Identify which cell holds the provided text, then report its (X, Y) central coordinate. 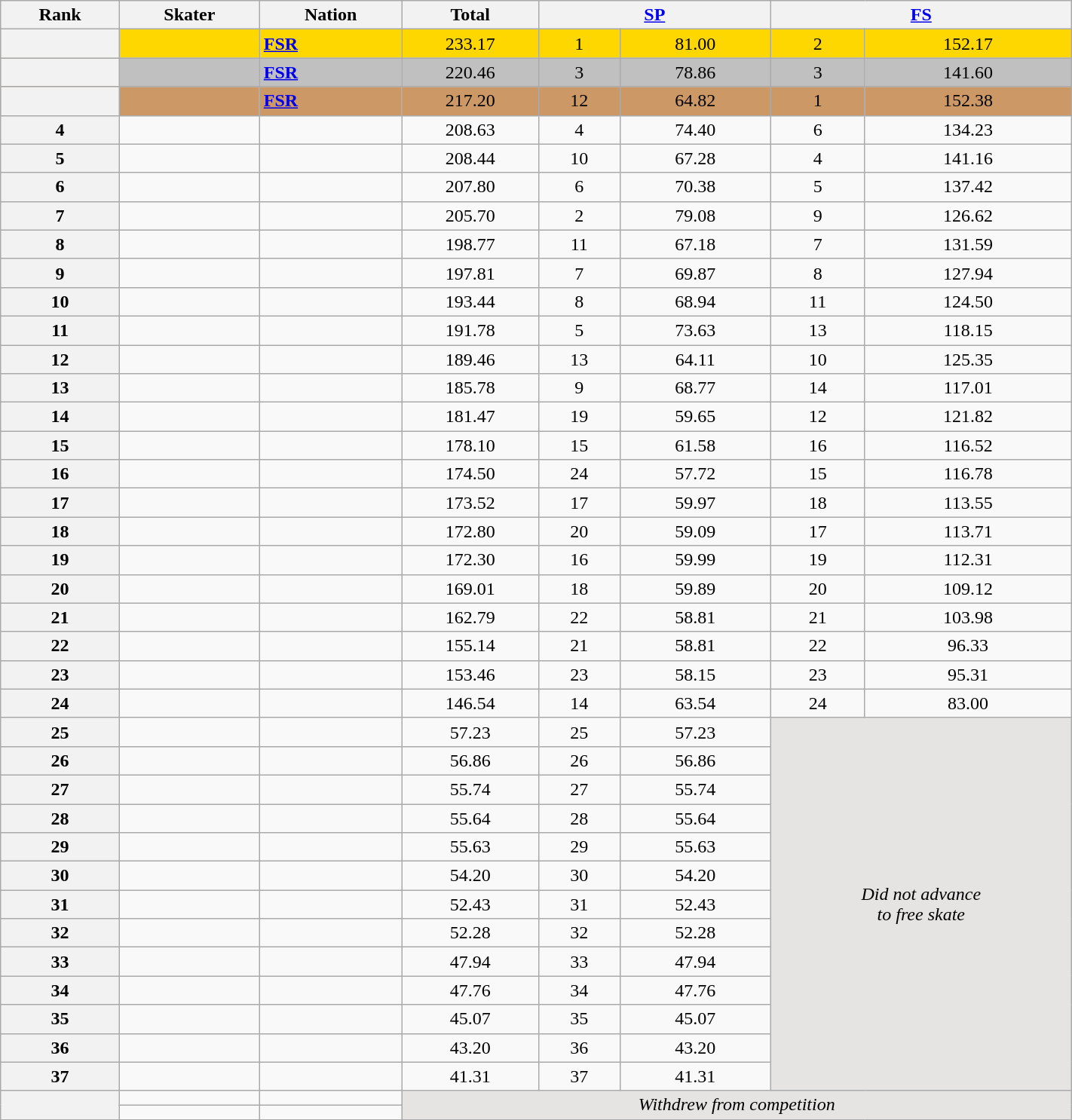
109.12 (968, 589)
174.50 (470, 474)
217.20 (470, 101)
58.15 (695, 675)
134.23 (968, 130)
207.80 (470, 187)
81.00 (695, 44)
118.15 (968, 330)
205.70 (470, 216)
152.17 (968, 44)
59.99 (695, 560)
155.14 (470, 646)
185.78 (470, 388)
Withdrew from competition (737, 1105)
197.81 (470, 273)
178.10 (470, 445)
146.54 (470, 703)
59.65 (695, 417)
116.78 (968, 474)
FS (921, 15)
61.58 (695, 445)
124.50 (968, 301)
79.08 (695, 216)
Did not advanceto free skate (921, 904)
68.77 (695, 388)
141.60 (968, 72)
233.17 (470, 44)
116.52 (968, 445)
172.80 (470, 531)
Total (470, 15)
67.18 (695, 244)
117.01 (968, 388)
Nation (330, 15)
73.63 (695, 330)
137.42 (968, 187)
112.31 (968, 560)
64.11 (695, 360)
Rank (60, 15)
59.97 (695, 503)
95.31 (968, 675)
69.87 (695, 273)
131.59 (968, 244)
208.63 (470, 130)
63.54 (695, 703)
121.82 (968, 417)
Skater (189, 15)
126.62 (968, 216)
113.55 (968, 503)
59.89 (695, 589)
96.33 (968, 646)
57.72 (695, 474)
68.94 (695, 301)
127.94 (968, 273)
74.40 (695, 130)
152.38 (968, 101)
67.28 (695, 158)
220.46 (470, 72)
125.35 (968, 360)
64.82 (695, 101)
162.79 (470, 617)
172.30 (470, 560)
181.47 (470, 417)
141.16 (968, 158)
SP (654, 15)
113.71 (968, 531)
103.98 (968, 617)
193.44 (470, 301)
198.77 (470, 244)
173.52 (470, 503)
169.01 (470, 589)
191.78 (470, 330)
70.38 (695, 187)
83.00 (968, 703)
59.09 (695, 531)
78.86 (695, 72)
189.46 (470, 360)
208.44 (470, 158)
153.46 (470, 675)
